Provide the [x, y] coordinate of the cell's center where the given text is located.  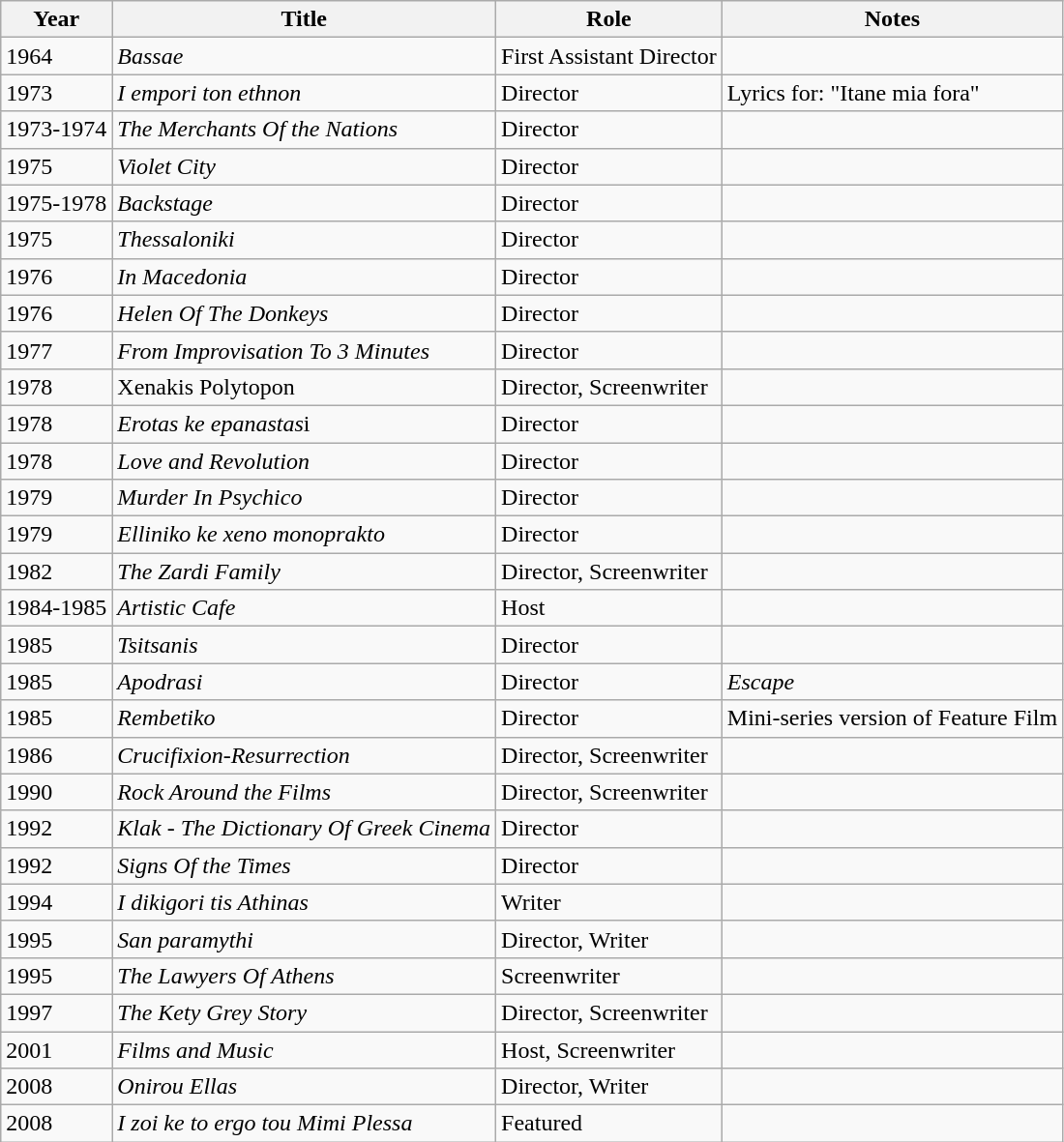
1986 [56, 755]
Helen Of The Donkeys [304, 313]
The Merchants Of the Nations [304, 130]
The Zardi Family [304, 571]
1964 [56, 56]
1997 [56, 1012]
Role [609, 19]
Host, Screenwriter [609, 1049]
From Improvisation To 3 Minutes [304, 350]
I zoi ke to ergo tou Mimi Plessa [304, 1124]
Thessaloniki [304, 240]
I empori ton ethnon [304, 93]
Erotas ke epanastasi [304, 424]
Lyrics for: "Itane mia fora" [892, 93]
Host [609, 608]
Klak - The Dictionary Of Greek Cinema [304, 829]
Onirou Ellas [304, 1087]
Crucifixion-Resurrection [304, 755]
Elliniko ke xeno monoprakto [304, 535]
Escape [892, 682]
First Assistant Director [609, 56]
1973 [56, 93]
2001 [56, 1049]
Screenwriter [609, 976]
The Kety Grey Story [304, 1012]
In Macedonia [304, 277]
Featured [609, 1124]
San paramythi [304, 939]
1982 [56, 571]
The Lawyers Of Athens [304, 976]
1990 [56, 792]
Notes [892, 19]
1984-1985 [56, 608]
1973-1974 [56, 130]
Artistic Cafe [304, 608]
1977 [56, 350]
Tsitsanis [304, 645]
Films and Music [304, 1049]
Backstage [304, 203]
1994 [56, 902]
Apodrasi [304, 682]
Love and Revolution [304, 461]
1975-1978 [56, 203]
Violet City [304, 166]
Mini-series version of Feature Film [892, 718]
I dikigori tis Athinas [304, 902]
Title [304, 19]
Murder In Psychico [304, 498]
Writer [609, 902]
Xenakis Polytopon [304, 387]
Year [56, 19]
Rock Around the Films [304, 792]
Bassae [304, 56]
Rembetiko [304, 718]
Signs Of the Times [304, 865]
